Provide the [x, y] coordinate of the cell's center where the given text is located.  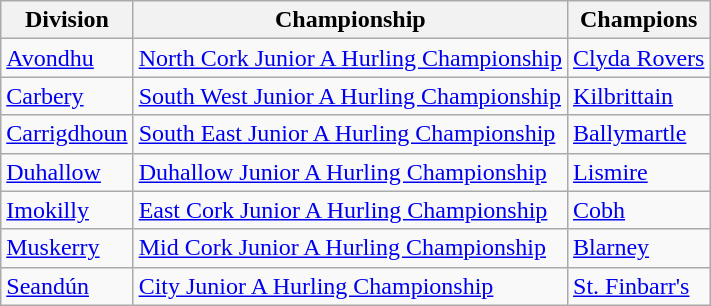
Ballymartle [639, 134]
St. Finbarr's [639, 286]
Championship [350, 20]
South West Junior A Hurling Championship [350, 96]
City Junior A Hurling Championship [350, 286]
Cobh [639, 210]
Duhallow [67, 172]
Imokilly [67, 210]
South East Junior A Hurling Championship [350, 134]
Mid Cork Junior A Hurling Championship [350, 248]
Blarney [639, 248]
Seandún [67, 286]
Division [67, 20]
Carrigdhoun [67, 134]
Clyda Rovers [639, 58]
Lismire [639, 172]
East Cork Junior A Hurling Championship [350, 210]
Duhallow Junior A Hurling Championship [350, 172]
Avondhu [67, 58]
Champions [639, 20]
Muskerry [67, 248]
Kilbrittain [639, 96]
North Cork Junior A Hurling Championship [350, 58]
Carbery [67, 96]
